Capture the cell that displays the provided text and extract its (X, Y) central coordinate. 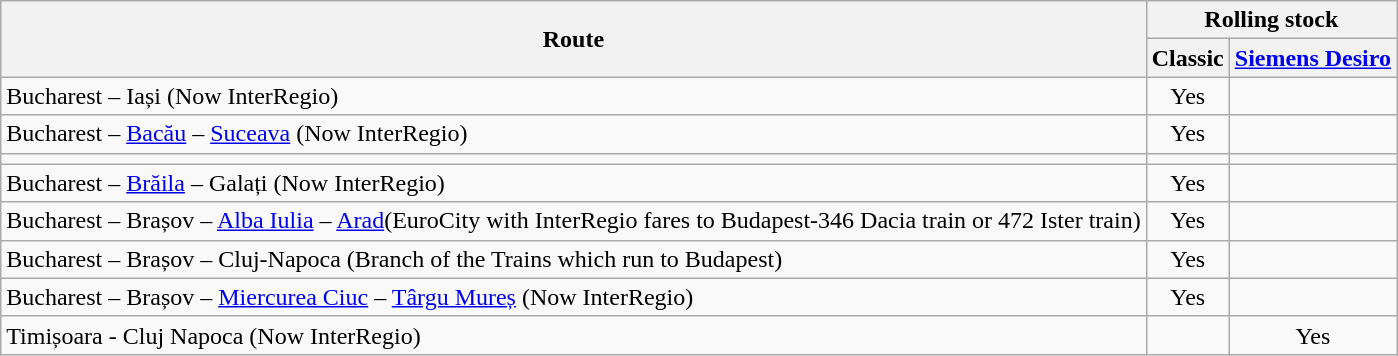
Rolling stock (1271, 20)
Timișoara - Cluj Napoca (Now InterRegio) (574, 335)
Route (574, 39)
Classic (1188, 58)
Bucharest – Brăila – Galați (Now InterRegio) (574, 183)
Bucharest – Brașov – Miercurea Ciuc – Târgu Mureș (Now InterRegio) (574, 297)
Siemens Desiro (1312, 58)
Bucharest – Brașov – Alba Iulia – Arad(EuroCity with InterRegio fares to Budapest-346 Dacia train or 472 Ister train) (574, 221)
Bucharest – Brașov – Cluj-Napoca (Branch of the Trains which run to Budapest) (574, 259)
Bucharest – Bacău – Suceava (Now InterRegio) (574, 134)
Bucharest – Iași (Now InterRegio) (574, 96)
